Find where the given text appears and provide that cell's center as (X, Y) coordinate. 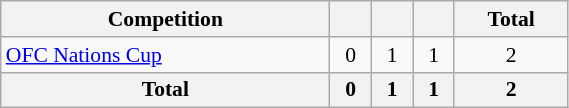
Competition (166, 19)
OFC Nations Cup (166, 55)
